Capture the cell that displays the provided text and extract its (X, Y) central coordinate. 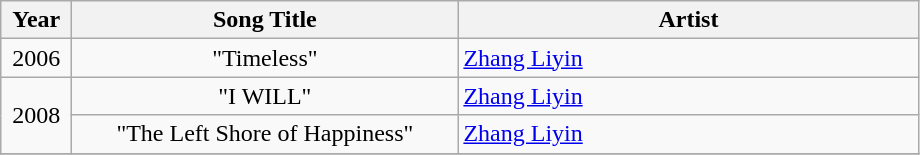
"The Left Shore of Happiness" (265, 134)
2008 (36, 115)
2006 (36, 58)
"Timeless" (265, 58)
"I WILL" (265, 96)
Year (36, 20)
Song Title (265, 20)
Artist (688, 20)
